Output the (x, y) coordinate of the center of the cell containing the given text.  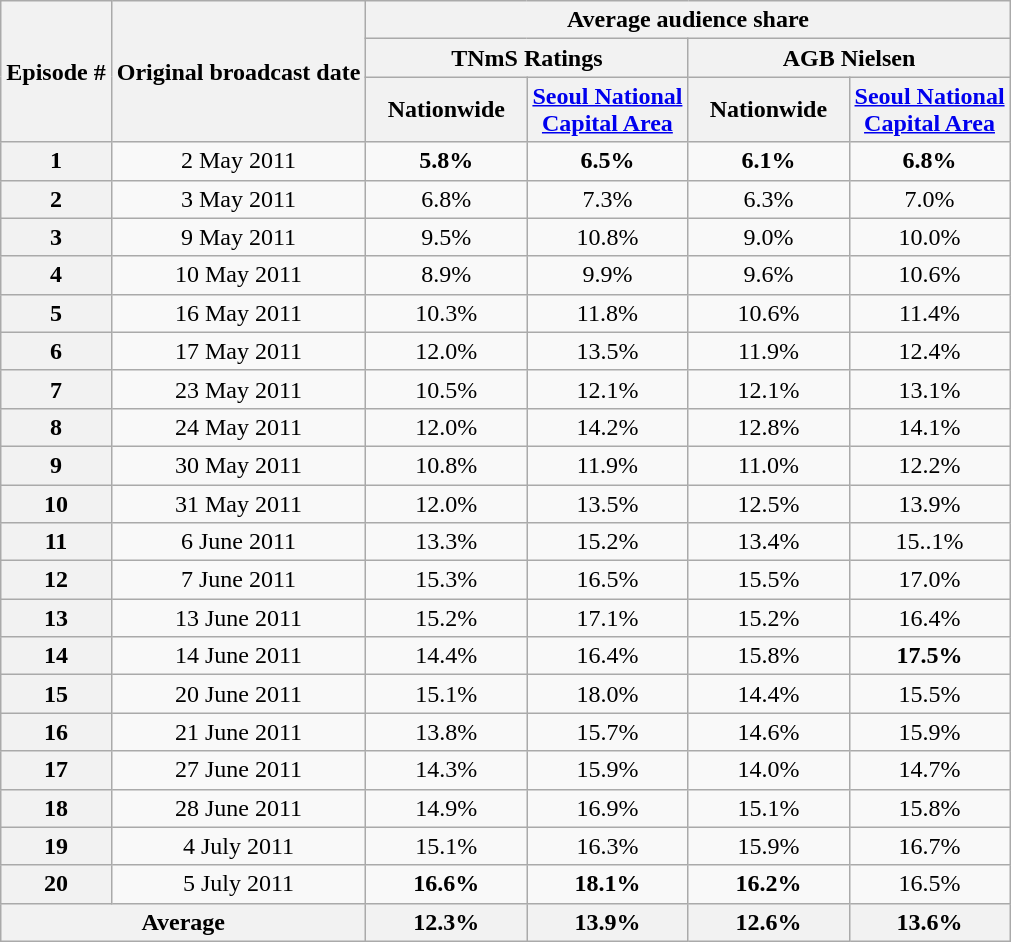
31 May 2011 (238, 503)
16.7% (930, 846)
3 (56, 237)
13.4% (768, 542)
17.0% (930, 580)
6 (56, 351)
14.6% (768, 732)
17 (56, 770)
14 (56, 656)
4 (56, 275)
17 May 2011 (238, 351)
18.1% (608, 884)
18.0% (608, 694)
24 May 2011 (238, 427)
7.0% (930, 199)
20 (56, 884)
2 May 2011 (238, 161)
TNmS Ratings (527, 58)
1 (56, 161)
7 (56, 389)
16.9% (608, 808)
13 June 2011 (238, 618)
12.6% (768, 922)
13.6% (930, 922)
14.1% (930, 427)
11.8% (608, 313)
2 (56, 199)
8.9% (446, 275)
14.2% (608, 427)
16 May 2011 (238, 313)
28 June 2011 (238, 808)
11.4% (930, 313)
Average audience share (688, 20)
15..1% (930, 542)
10.5% (446, 389)
20 June 2011 (238, 694)
13.3% (446, 542)
Episode # (56, 72)
16.2% (768, 884)
9.5% (446, 237)
AGB Nielsen (849, 58)
11 (56, 542)
9.9% (608, 275)
12.4% (930, 351)
3 May 2011 (238, 199)
6 June 2011 (238, 542)
17.5% (930, 656)
14.3% (446, 770)
10.0% (930, 237)
10.3% (446, 313)
7.3% (608, 199)
9.6% (768, 275)
9.0% (768, 237)
5 (56, 313)
10 May 2011 (238, 275)
23 May 2011 (238, 389)
6.3% (768, 199)
13.1% (930, 389)
16.6% (446, 884)
15.7% (608, 732)
12.8% (768, 427)
11.0% (768, 465)
18 (56, 808)
5 July 2011 (238, 884)
14.7% (930, 770)
15.3% (446, 580)
6.1% (768, 161)
12.5% (768, 503)
27 June 2011 (238, 770)
14.0% (768, 770)
16.3% (608, 846)
15 (56, 694)
7 June 2011 (238, 580)
8 (56, 427)
13 (56, 618)
6.5% (608, 161)
16 (56, 732)
5.8% (446, 161)
14 June 2011 (238, 656)
4 July 2011 (238, 846)
12.2% (930, 465)
9 May 2011 (238, 237)
21 June 2011 (238, 732)
19 (56, 846)
13.8% (446, 732)
10 (56, 503)
12.3% (446, 922)
14.9% (446, 808)
Average (184, 922)
9 (56, 465)
12 (56, 580)
30 May 2011 (238, 465)
17.1% (608, 618)
Original broadcast date (238, 72)
